Scan for the cell matching the given text and deliver its (x, y) coordinate at center. 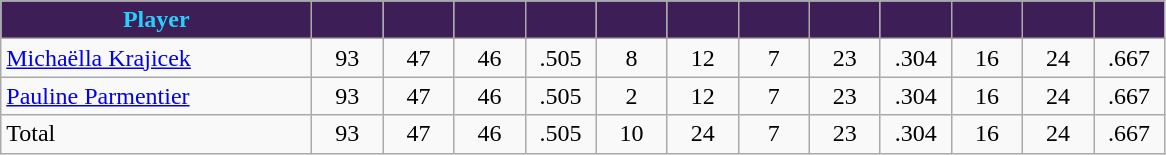
Pauline Parmentier (156, 96)
Player (156, 20)
10 (632, 134)
8 (632, 58)
2 (632, 96)
Total (156, 134)
Michaëlla Krajicek (156, 58)
